Identify which cell holds the provided text, then report its [x, y] central coordinate. 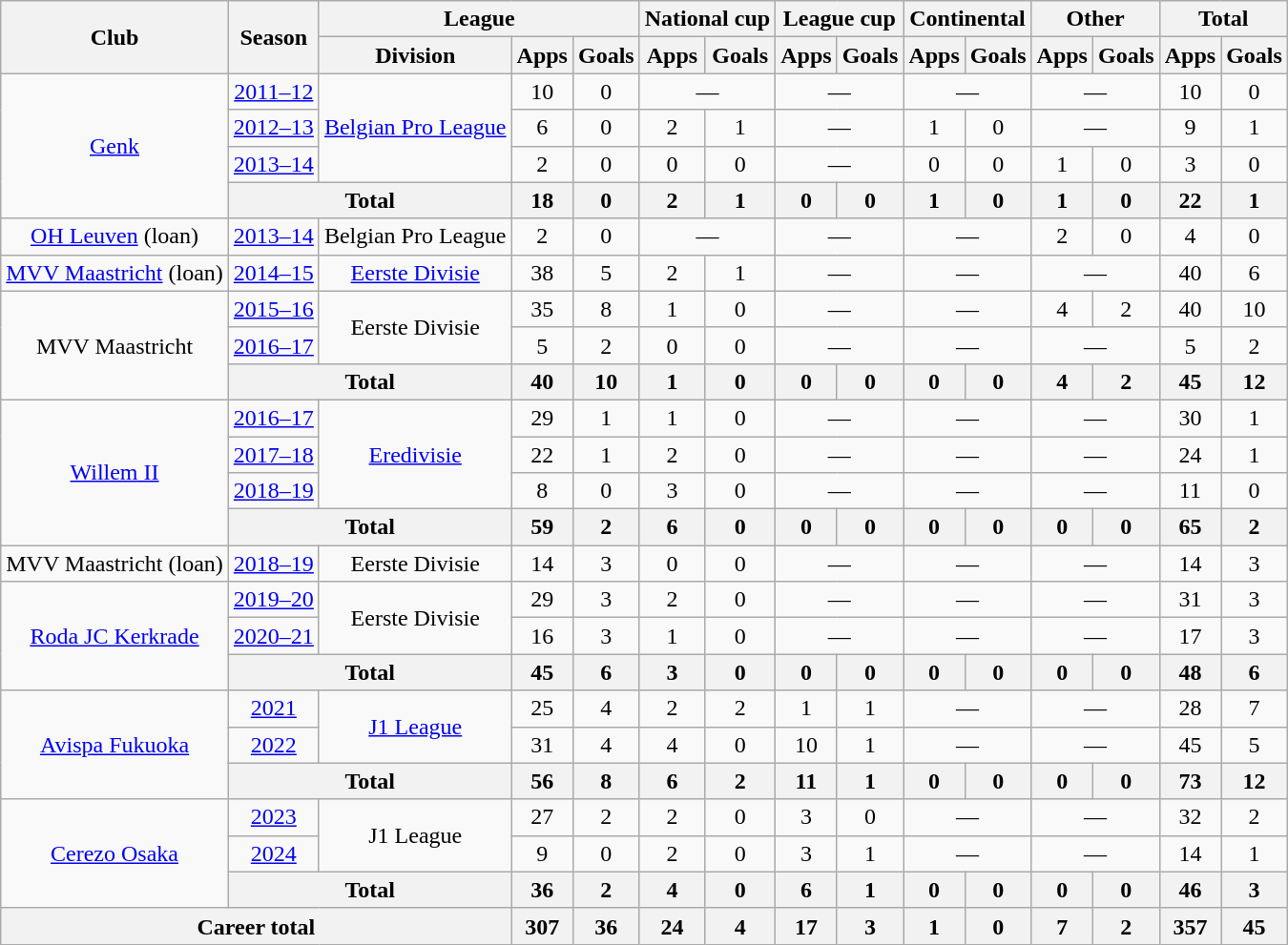
30 [1190, 418]
MVV Maastricht [114, 345]
48 [1190, 672]
Career total [256, 926]
25 [542, 709]
307 [542, 926]
73 [1190, 781]
Avispa Fukuoka [114, 745]
Season [273, 37]
59 [542, 527]
Genk [114, 146]
16 [542, 636]
38 [542, 273]
2020–21 [273, 636]
Roda JC Kerkrade [114, 636]
Cerezo Osaka [114, 853]
56 [542, 781]
League cup [840, 19]
Willem II [114, 472]
OH Leuven (loan) [114, 236]
Division [415, 55]
2011–12 [273, 92]
32 [1190, 817]
2021 [273, 709]
2012–13 [273, 128]
2023 [273, 817]
2015–16 [273, 309]
Continental [967, 19]
League [479, 19]
National cup [707, 19]
2022 [273, 745]
Eredivisie [415, 454]
2014–15 [273, 273]
Club [114, 37]
2019–20 [273, 600]
357 [1190, 926]
46 [1190, 890]
2024 [273, 853]
Other [1095, 19]
27 [542, 817]
18 [542, 200]
35 [542, 309]
2017–18 [273, 455]
28 [1190, 709]
65 [1190, 527]
